Scan for the cell matching the given text and deliver its [X, Y] coordinate at center. 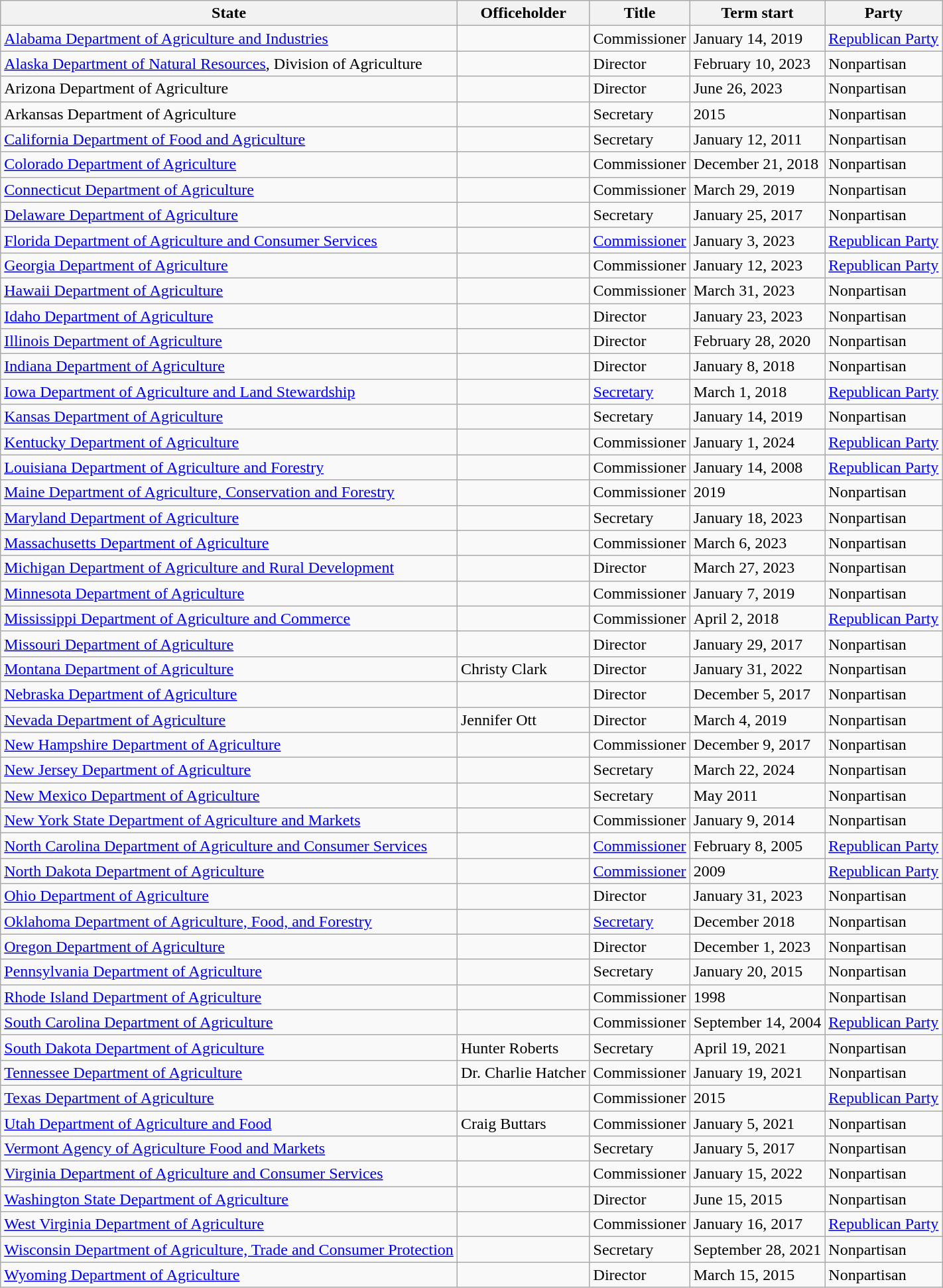
Kansas Department of Agriculture [229, 417]
January 8, 2018 [757, 367]
Pennsylvania Department of Agriculture [229, 972]
Term start [757, 13]
Georgia Department of Agriculture [229, 265]
Christy Clark [523, 669]
Iowa Department of Agriculture and Land Stewardship [229, 392]
January 5, 2021 [757, 1124]
Missouri Department of Agriculture [229, 644]
State [229, 13]
2009 [757, 871]
December 1, 2023 [757, 947]
Utah Department of Agriculture and Food [229, 1124]
Arkansas Department of Agriculture [229, 114]
January 31, 2022 [757, 669]
Oregon Department of Agriculture [229, 947]
Ohio Department of Agriculture [229, 896]
Louisiana Department of Agriculture and Forestry [229, 467]
January 25, 2017 [757, 215]
New Mexico Department of Agriculture [229, 795]
March 27, 2023 [757, 568]
Officeholder [523, 13]
September 28, 2021 [757, 1250]
Party [883, 13]
Alaska Department of Natural Resources, Division of Agriculture [229, 64]
Washington State Department of Agriculture [229, 1199]
Florida Department of Agriculture and Consumer Services [229, 240]
June 15, 2015 [757, 1199]
January 29, 2017 [757, 644]
Hawaii Department of Agriculture [229, 290]
Idaho Department of Agriculture [229, 316]
January 7, 2019 [757, 593]
December 9, 2017 [757, 745]
Delaware Department of Agriculture [229, 215]
January 3, 2023 [757, 240]
North Carolina Department of Agriculture and Consumer Services [229, 846]
January 23, 2023 [757, 316]
Illinois Department of Agriculture [229, 341]
September 14, 2004 [757, 1022]
Connecticut Department of Agriculture [229, 190]
January 1, 2024 [757, 442]
January 5, 2017 [757, 1149]
Kentucky Department of Agriculture [229, 442]
February 28, 2020 [757, 341]
Wyoming Department of Agriculture [229, 1275]
Maine Department of Agriculture, Conservation and Forestry [229, 493]
New Jersey Department of Agriculture [229, 770]
January 31, 2023 [757, 896]
May 2011 [757, 795]
Colorado Department of Agriculture [229, 164]
Nevada Department of Agriculture [229, 719]
1998 [757, 997]
April 19, 2021 [757, 1047]
Alabama Department of Agriculture and Industries [229, 38]
Craig Buttars [523, 1124]
South Carolina Department of Agriculture [229, 1022]
2019 [757, 493]
Michigan Department of Agriculture and Rural Development [229, 568]
Arizona Department of Agriculture [229, 89]
January 18, 2023 [757, 518]
February 8, 2005 [757, 846]
March 1, 2018 [757, 392]
January 14, 2008 [757, 467]
Jennifer Ott [523, 719]
Dr. Charlie Hatcher [523, 1073]
December 2018 [757, 921]
California Department of Food and Agriculture [229, 139]
December 21, 2018 [757, 164]
Minnesota Department of Agriculture [229, 593]
Vermont Agency of Agriculture Food and Markets [229, 1149]
March 6, 2023 [757, 543]
March 4, 2019 [757, 719]
Mississippi Department of Agriculture and Commerce [229, 618]
June 26, 2023 [757, 89]
South Dakota Department of Agriculture [229, 1047]
January 12, 2011 [757, 139]
January 15, 2022 [757, 1174]
Title [639, 13]
December 5, 2017 [757, 694]
Oklahoma Department of Agriculture, Food, and Forestry [229, 921]
January 19, 2021 [757, 1073]
Hunter Roberts [523, 1047]
March 15, 2015 [757, 1275]
March 22, 2024 [757, 770]
Texas Department of Agriculture [229, 1098]
January 12, 2023 [757, 265]
Wisconsin Department of Agriculture, Trade and Consumer Protection [229, 1250]
West Virginia Department of Agriculture [229, 1224]
Nebraska Department of Agriculture [229, 694]
New Hampshire Department of Agriculture [229, 745]
Rhode Island Department of Agriculture [229, 997]
Massachusetts Department of Agriculture [229, 543]
January 9, 2014 [757, 821]
April 2, 2018 [757, 618]
North Dakota Department of Agriculture [229, 871]
Montana Department of Agriculture [229, 669]
March 31, 2023 [757, 290]
Virginia Department of Agriculture and Consumer Services [229, 1174]
February 10, 2023 [757, 64]
New York State Department of Agriculture and Markets [229, 821]
January 16, 2017 [757, 1224]
Maryland Department of Agriculture [229, 518]
Tennessee Department of Agriculture [229, 1073]
January 20, 2015 [757, 972]
Indiana Department of Agriculture [229, 367]
March 29, 2019 [757, 190]
